Determine the [X, Y] coordinate at the center of the cell enclosing the given text.  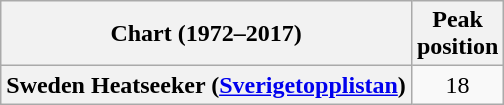
Chart (1972–2017) [206, 34]
Sweden Heatseeker (Sverigetopplistan) [206, 85]
18 [457, 85]
Peakposition [457, 34]
